Return (X, Y) of the center of cell containing provided text 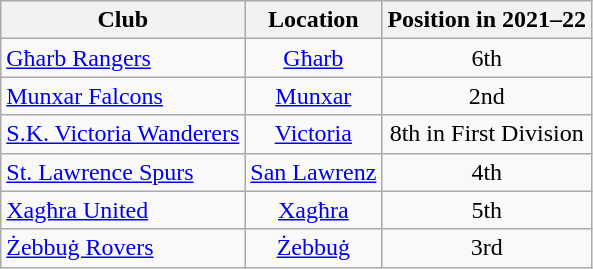
S.K. Victoria Wanderers (123, 134)
Żebbuġ (314, 248)
Xagħra (314, 210)
Għarb Rangers (123, 58)
San Lawrenz (314, 172)
Club (123, 20)
Position in 2021–22 (487, 20)
Victoria (314, 134)
Xagħra United (123, 210)
3rd (487, 248)
4th (487, 172)
St. Lawrence Spurs (123, 172)
Munxar Falcons (123, 96)
2nd (487, 96)
5th (487, 210)
6th (487, 58)
8th in First Division (487, 134)
Żebbuġ Rovers (123, 248)
Munxar (314, 96)
Location (314, 20)
Għarb (314, 58)
